Pinpoint the cell where the given text exists, returning its [x, y] midpoint coordinate. 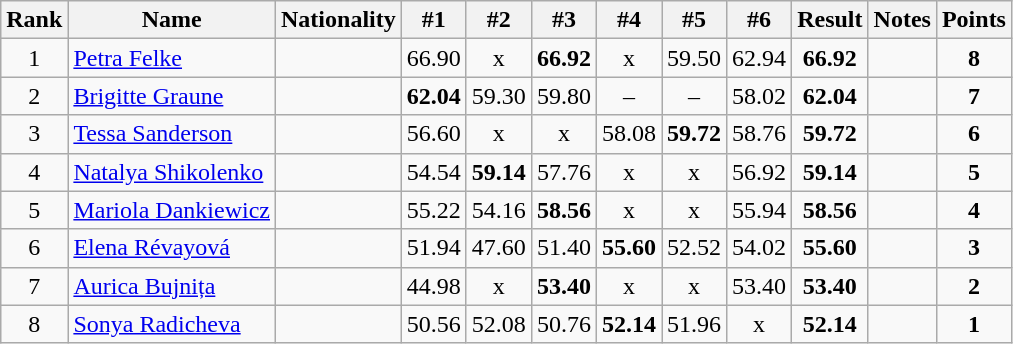
#5 [694, 20]
Petra Felke [172, 58]
#6 [760, 20]
#4 [628, 20]
Brigitte Graune [172, 96]
58.76 [760, 134]
Rank [34, 20]
56.60 [434, 134]
Points [974, 20]
54.02 [760, 248]
Natalya Shikolenko [172, 172]
Elena Révayová [172, 248]
50.76 [564, 324]
44.98 [434, 286]
Mariola Dankiewicz [172, 210]
Name [172, 20]
47.60 [498, 248]
Aurica Bujnița [172, 286]
Nationality [339, 20]
54.54 [434, 172]
Result [830, 20]
58.02 [760, 96]
51.94 [434, 248]
55.94 [760, 210]
52.08 [498, 324]
50.56 [434, 324]
Notes [902, 20]
54.16 [498, 210]
Sonya Radicheva [172, 324]
62.94 [760, 58]
57.76 [564, 172]
51.40 [564, 248]
59.80 [564, 96]
55.22 [434, 210]
#2 [498, 20]
66.90 [434, 58]
51.96 [694, 324]
59.50 [694, 58]
#1 [434, 20]
59.30 [498, 96]
56.92 [760, 172]
58.08 [628, 134]
Tessa Sanderson [172, 134]
#3 [564, 20]
52.52 [694, 248]
